Find where the given text appears and provide that cell's center as [x, y] coordinate. 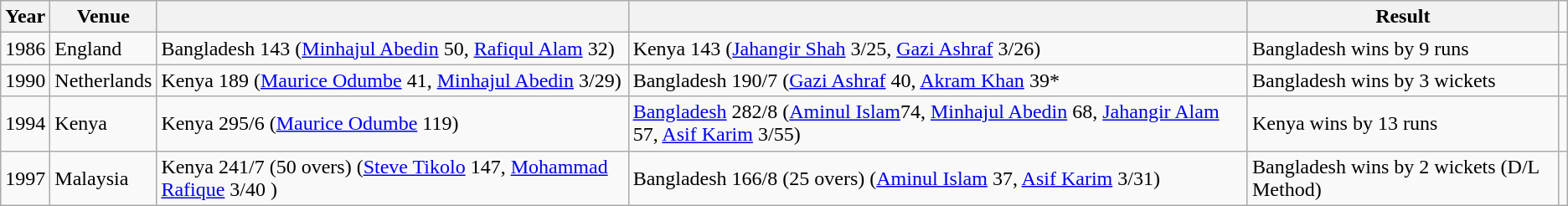
Kenya 189 (Maurice Odumbe 41, Minhajul Abedin 3/29) [392, 80]
Kenya 295/6 (Maurice Odumbe 119) [392, 124]
Malaysia [104, 178]
Result [1402, 17]
Bangladesh 143 (Minhajul Abedin 50, Rafiqul Alam 32) [392, 49]
1986 [25, 49]
Kenya wins by 13 runs [1402, 124]
1994 [25, 124]
Bangladesh wins by 9 runs [1402, 49]
Kenya 241/7 (50 overs) (Steve Tikolo 147, Mohammad Rafique 3/40 ) [392, 178]
Bangladesh 166/8 (25 overs) (Aminul Islam 37, Asif Karim 3/31) [938, 178]
Kenya 143 (Jahangir Shah 3/25, Gazi Ashraf 3/26) [938, 49]
England [104, 49]
1997 [25, 178]
Bangladesh 190/7 (Gazi Ashraf 40, Akram Khan 39* [938, 80]
Bangladesh 282/8 (Aminul Islam74, Minhajul Abedin 68, Jahangir Alam 57, Asif Karim 3/55) [938, 124]
Bangladesh wins by 2 wickets (D/L Method) [1402, 178]
Year [25, 17]
Netherlands [104, 80]
Venue [104, 17]
Bangladesh wins by 3 wickets [1402, 80]
Kenya [104, 124]
1990 [25, 80]
